Search for the cell housing the specified text and yield its (x, y) center coordinate. 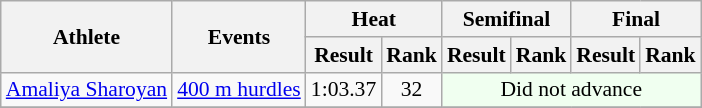
Events (239, 36)
Athlete (86, 36)
1:03.37 (344, 90)
32 (412, 90)
Final (636, 19)
Semifinal (506, 19)
Amaliya Sharoyan (86, 90)
400 m hurdles (239, 90)
Did not advance (572, 90)
Heat (374, 19)
